Return [x, y] of the center of cell containing provided text 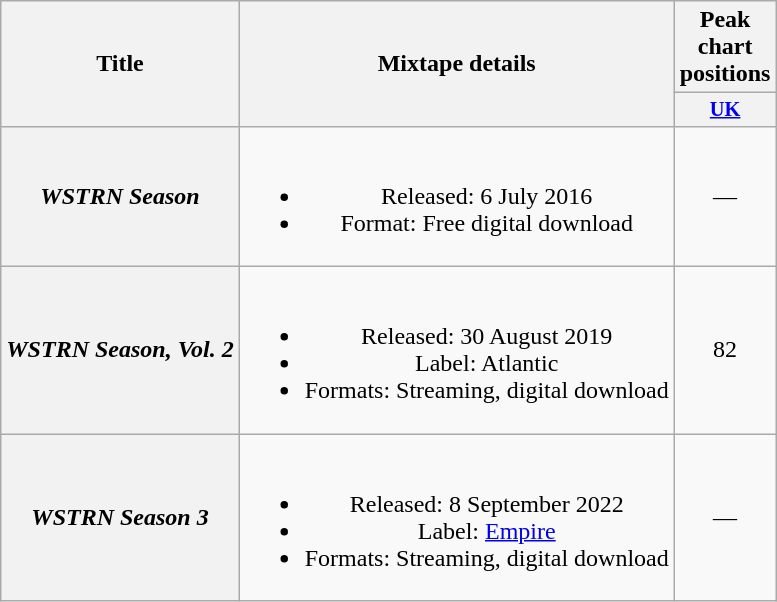
Released: 6 July 2016Format: Free digital download [456, 196]
UK [725, 110]
Title [120, 64]
Peak chart positions [725, 47]
WSTRN Season, Vol. 2 [120, 350]
82 [725, 350]
WSTRN Season 3 [120, 518]
Released: 30 August 2019Label: AtlanticFormats: Streaming, digital download [456, 350]
Released: 8 September 2022Label: EmpireFormats: Streaming, digital download [456, 518]
WSTRN Season [120, 196]
Mixtape details [456, 64]
